For the text-containing cell, return its midpoint in (x, y) coordinate format. 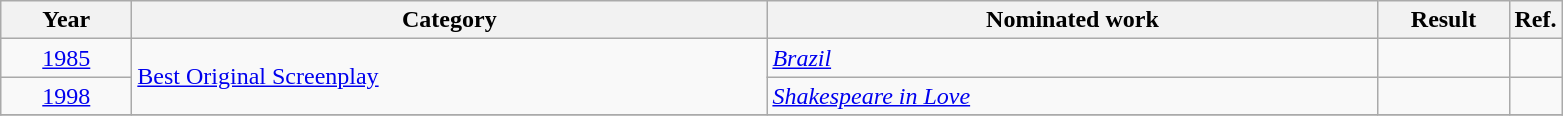
Shakespeare in Love (1072, 96)
Result (1444, 20)
Nominated work (1072, 20)
Year (66, 20)
Category (450, 20)
Brazil (1072, 58)
Best Original Screenplay (450, 77)
Ref. (1536, 20)
1985 (66, 58)
1998 (66, 96)
